Locate the cell with the specified text and output its [X, Y] center coordinate. 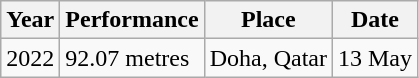
Place [268, 20]
Doha, Qatar [268, 58]
Year [30, 20]
2022 [30, 58]
13 May [374, 58]
92.07 metres [132, 58]
Date [374, 20]
Performance [132, 20]
